Identify which cell holds the provided text, then report its [x, y] central coordinate. 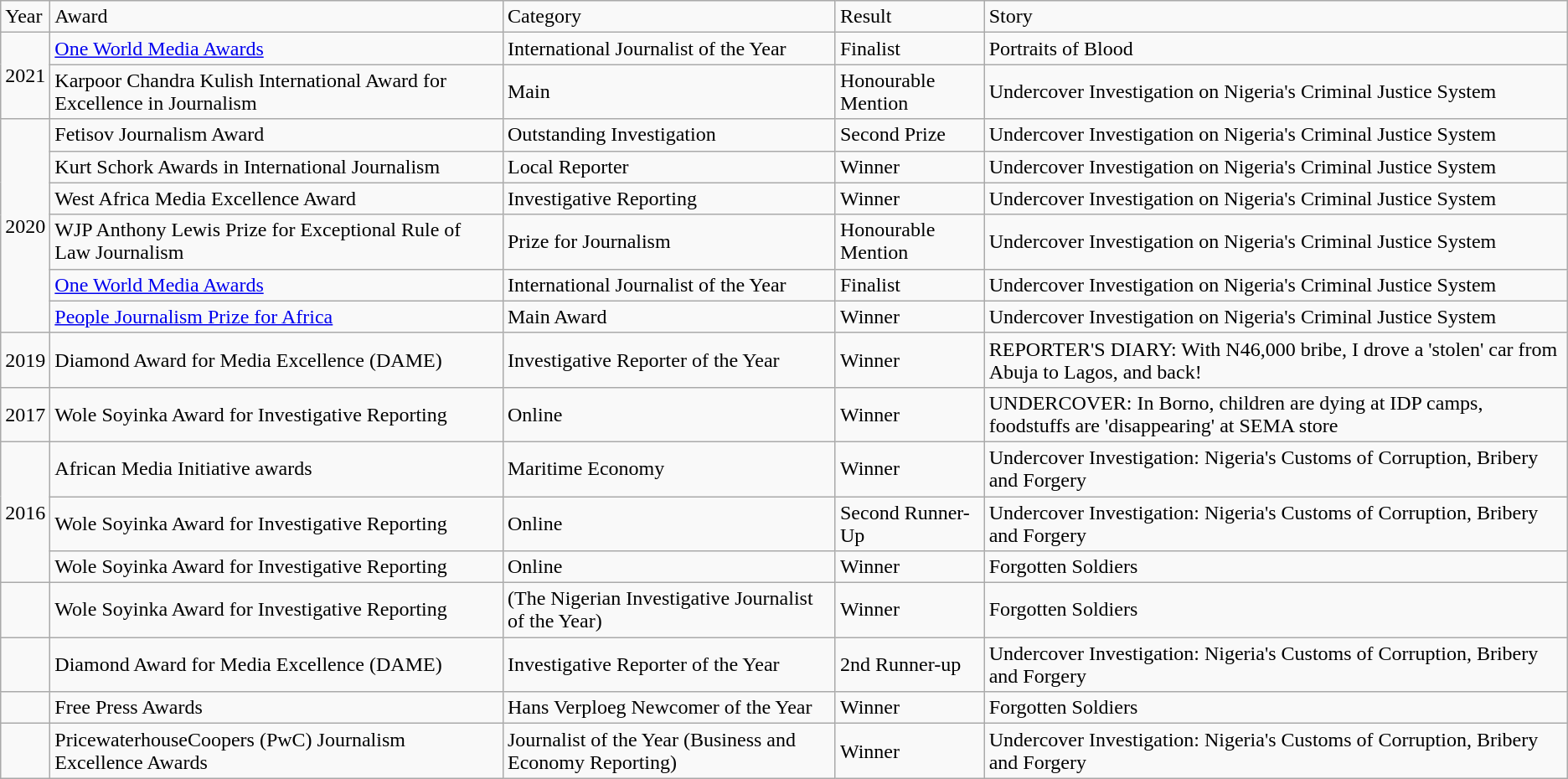
Category [668, 17]
Fetisov Journalism Award [276, 135]
2nd Runner-up [910, 665]
2017 [25, 414]
West Africa Media Excellence Award [276, 199]
Karpoor Chandra Kulish International Award for Excellence in Journalism [276, 92]
Portraits of Blood [1276, 49]
Story [1276, 17]
Second Runner-Up [910, 523]
2019 [25, 360]
Kurt Schork Awards in International Journalism [276, 167]
REPORTER'S DIARY: With N46,000 bribe, I drove a 'stolen' car from Abuja to Lagos, and back! [1276, 360]
Main Award [668, 317]
Maritime Economy [668, 469]
Journalist of the Year (Business and Economy Reporting) [668, 751]
UNDERCOVER: In Borno, children are dying at IDP camps, foodstuffs are 'disappearing' at SEMA store [1276, 414]
WJP Anthony Lewis Prize for Exceptional Rule of Law Journalism [276, 241]
Main [668, 92]
Outstanding Investigation [668, 135]
Local Reporter [668, 167]
People Journalism Prize for Africa [276, 317]
African Media Initiative awards [276, 469]
Investigative Reporting [668, 199]
2016 [25, 512]
Free Press Awards [276, 708]
Year [25, 17]
2021 [25, 75]
Result [910, 17]
2020 [25, 226]
Hans Verploeg Newcomer of the Year [668, 708]
Second Prize [910, 135]
Prize for Journalism [668, 241]
PricewaterhouseCoopers (PwC) Journalism Excellence Awards [276, 751]
(The Nigerian Investigative Journalist of the Year) [668, 610]
Award [276, 17]
